Return [X, Y] of the center of cell containing provided text 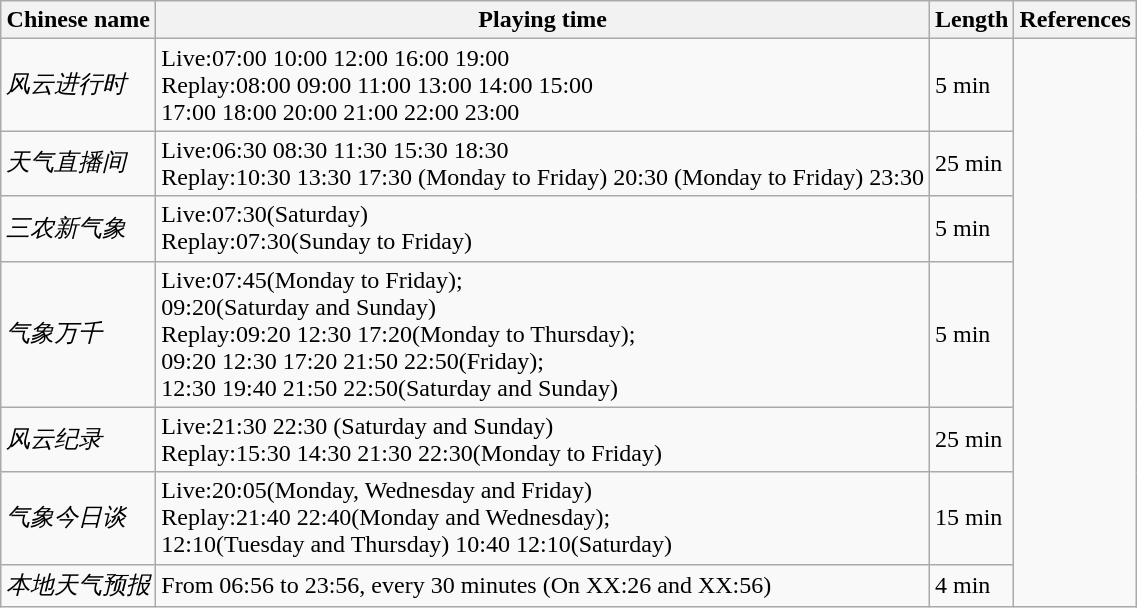
15 min [971, 518]
风云纪录 [78, 440]
Length [971, 20]
气象今日谈 [78, 518]
Chinese name [78, 20]
Playing time [543, 20]
References [1076, 20]
Live:07:00 10:00 12:00 16:00 19:00Replay:08:00 09:00 11:00 13:00 14:00 15:0017:00 18:00 20:00 21:00 22:00 23:00 [543, 85]
本地天气预报 [78, 586]
Live:20:05(Monday, Wednesday and Friday)Replay:21:40 22:40(Monday and Wednesday);12:10(Tuesday and Thursday) 10:40 12:10(Saturday) [543, 518]
Live:06:30 08:30 11:30 15:30 18:30Replay:10:30 13:30 17:30 (Monday to Friday) 20:30 (Monday to Friday) 23:30 [543, 164]
Live:07:30(Saturday)Replay:07:30(Sunday to Friday) [543, 228]
三农新气象 [78, 228]
气象万千 [78, 334]
4 min [971, 586]
Live:21:30 22:30 (Saturday and Sunday)Replay:15:30 14:30 21:30 22:30(Monday to Friday) [543, 440]
天气直播间 [78, 164]
From 06:56 to 23:56, every 30 minutes (On XX:26 and XX:56) [543, 586]
风云进行时 [78, 85]
